For the text-containing cell, return its midpoint in [X, Y] coordinate format. 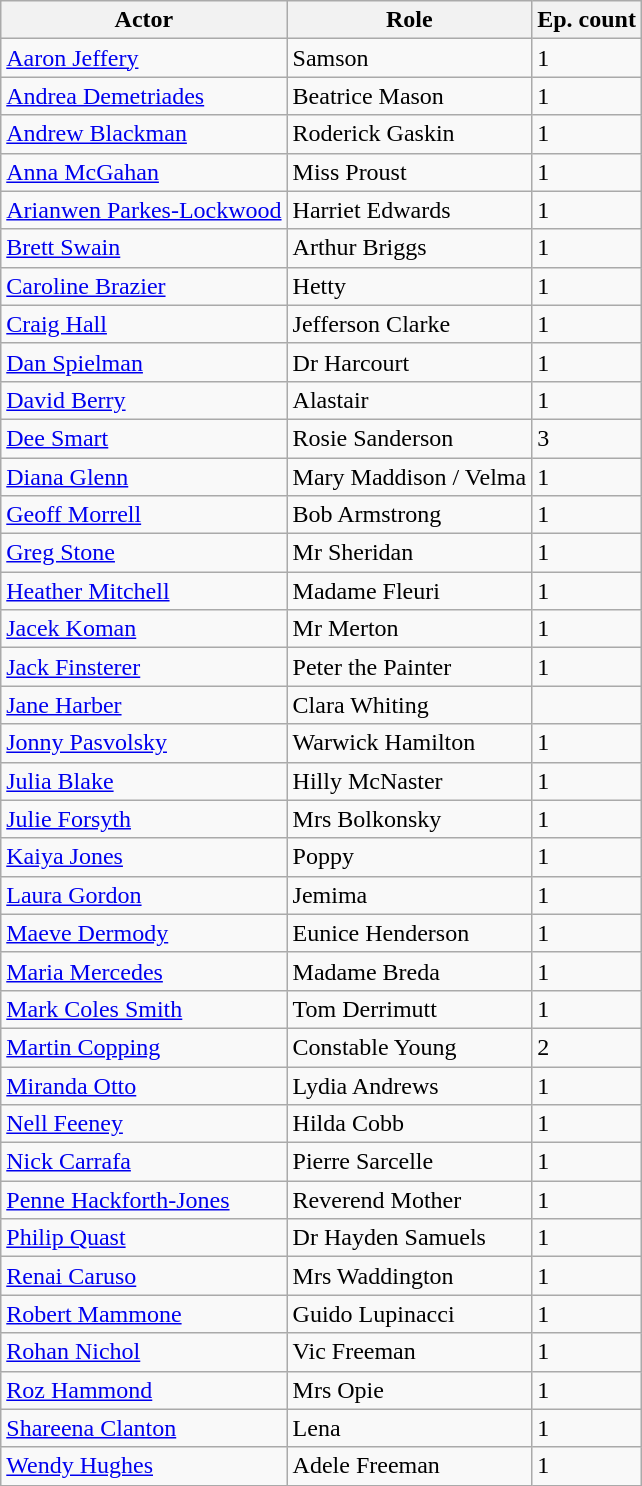
Roderick Gaskin [410, 134]
Andrea Demetriades [144, 96]
Diana Glenn [144, 477]
Dee Smart [144, 438]
Eunice Henderson [410, 933]
Adele Freeman [410, 1466]
Roz Hammond [144, 1390]
3 [587, 438]
Actor [144, 20]
Mrs Opie [410, 1390]
Maria Mercedes [144, 971]
Miranda Otto [144, 1085]
Harriet Edwards [410, 210]
Jemima [410, 895]
Lena [410, 1428]
Pierre Sarcelle [410, 1162]
Mr Merton [410, 629]
Andrew Blackman [144, 134]
Rohan Nichol [144, 1352]
Tom Derrimutt [410, 1009]
Mary Maddison / Velma [410, 477]
Role [410, 20]
Peter the Painter [410, 667]
Laura Gordon [144, 895]
Poppy [410, 857]
Dr Harcourt [410, 362]
Julia Blake [144, 781]
Clara Whiting [410, 705]
Miss Proust [410, 172]
Mrs Bolkonsky [410, 819]
David Berry [144, 400]
Jane Harber [144, 705]
Guido Lupinacci [410, 1314]
Nick Carrafa [144, 1162]
Mrs Waddington [410, 1276]
Madame Fleuri [410, 591]
Mark Coles Smith [144, 1009]
2 [587, 1047]
Wendy Hughes [144, 1466]
Dr Hayden Samuels [410, 1238]
Samson [410, 58]
Kaiya Jones [144, 857]
Nell Feeney [144, 1124]
Craig Hall [144, 324]
Constable Young [410, 1047]
Arthur Briggs [410, 248]
Shareena Clanton [144, 1428]
Hilda Cobb [410, 1124]
Heather Mitchell [144, 591]
Robert Mammone [144, 1314]
Madame Breda [410, 971]
Julie Forsyth [144, 819]
Geoff Morrell [144, 515]
Alastair [410, 400]
Warwick Hamilton [410, 743]
Penne Hackforth-Jones [144, 1200]
Ep. count [587, 20]
Beatrice Mason [410, 96]
Philip Quast [144, 1238]
Jacek Koman [144, 629]
Mr Sheridan [410, 553]
Vic Freeman [410, 1352]
Aaron Jeffery [144, 58]
Martin Copping [144, 1047]
Dan Spielman [144, 362]
Brett Swain [144, 248]
Hetty [410, 286]
Jonny Pasvolsky [144, 743]
Bob Armstrong [410, 515]
Greg Stone [144, 553]
Caroline Brazier [144, 286]
Reverend Mother [410, 1200]
Arianwen Parkes-Lockwood [144, 210]
Rosie Sanderson [410, 438]
Maeve Dermody [144, 933]
Jack Finsterer [144, 667]
Hilly McNaster [410, 781]
Renai Caruso [144, 1276]
Anna McGahan [144, 172]
Jefferson Clarke [410, 324]
Lydia Andrews [410, 1085]
